Determine the [x, y] coordinate at the center of the cell enclosing the given text.  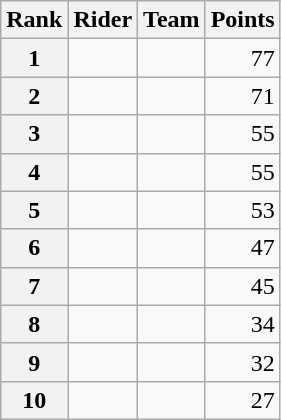
1 [34, 58]
5 [34, 210]
4 [34, 172]
Team [172, 20]
53 [242, 210]
77 [242, 58]
10 [34, 400]
9 [34, 362]
32 [242, 362]
Points [242, 20]
7 [34, 286]
Rider [103, 20]
27 [242, 400]
Rank [34, 20]
34 [242, 324]
47 [242, 248]
8 [34, 324]
71 [242, 96]
45 [242, 286]
6 [34, 248]
2 [34, 96]
3 [34, 134]
